Identify which cell holds the provided text, then report its [X, Y] central coordinate. 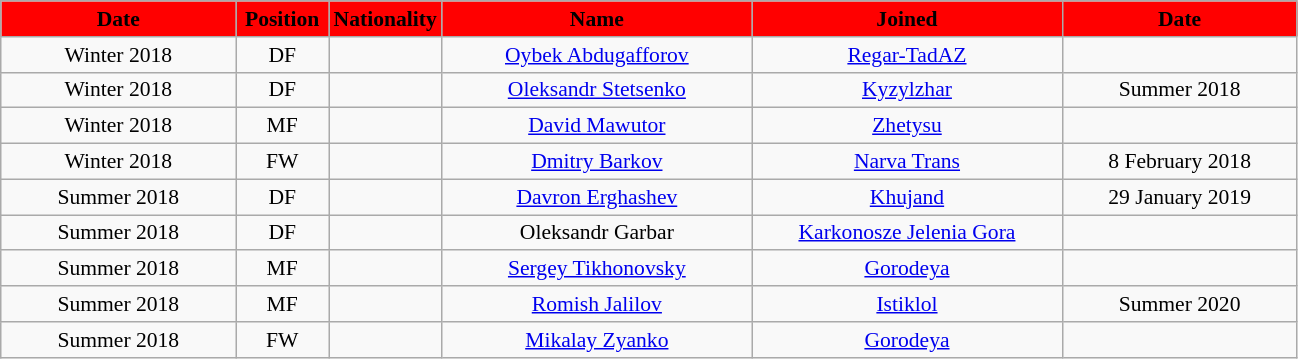
Position [282, 19]
Name [597, 19]
29 January 2019 [1180, 197]
Summer 2020 [1180, 304]
Mikalay Zyanko [597, 340]
Dmitry Barkov [597, 162]
Khujand [907, 197]
Regar-TadAZ [907, 55]
Oleksandr Garbar [597, 233]
Karkonosze Jelenia Gora [907, 233]
Oleksandr Stetsenko [597, 90]
David Mawutor [597, 126]
Narva Trans [907, 162]
Sergey Tikhonovsky [597, 269]
Oybek Abdugafforov [597, 55]
Davron Erghashev [597, 197]
Zhetysu [907, 126]
Istiklol [907, 304]
8 February 2018 [1180, 162]
Romish Jalilov [597, 304]
Nationality [384, 19]
Joined [907, 19]
Kyzylzhar [907, 90]
